Provide the (x, y) coordinate of the cell's center where the given text is located.  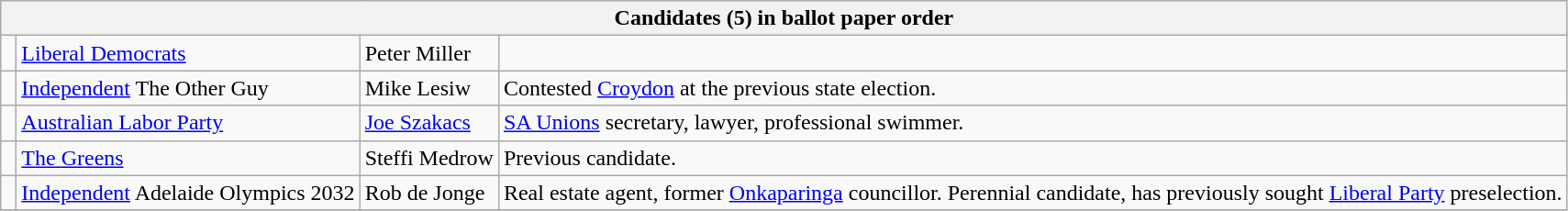
Joe Szakacs (429, 123)
Peter Miller (429, 53)
The Greens (188, 158)
Candidates (5) in ballot paper order (784, 18)
Steffi Medrow (429, 158)
Independent The Other Guy (188, 88)
Contested Croydon at the previous state election. (1033, 88)
Liberal Democrats (188, 53)
Previous candidate. (1033, 158)
Mike Lesiw (429, 88)
Australian Labor Party (188, 123)
SA Unions secretary, lawyer, professional swimmer. (1033, 123)
Rob de Jonge (429, 193)
Real estate agent, former Onkaparinga councillor. Perennial candidate, has previously sought Liberal Party preselection. (1033, 193)
Independent Adelaide Olympics 2032 (188, 193)
